Identify which cell holds the provided text, then report its (X, Y) central coordinate. 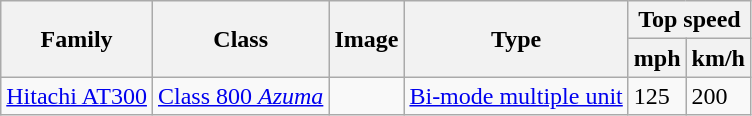
Top speed (689, 20)
mph (657, 58)
Hitachi AT300 (77, 96)
200 (718, 96)
Bi-mode multiple unit (516, 96)
125 (657, 96)
Image (366, 39)
Class (240, 39)
Type (516, 39)
Class 800 Azuma (240, 96)
Family (77, 39)
km/h (718, 58)
